Search for the cell housing the specified text and yield its [X, Y] center coordinate. 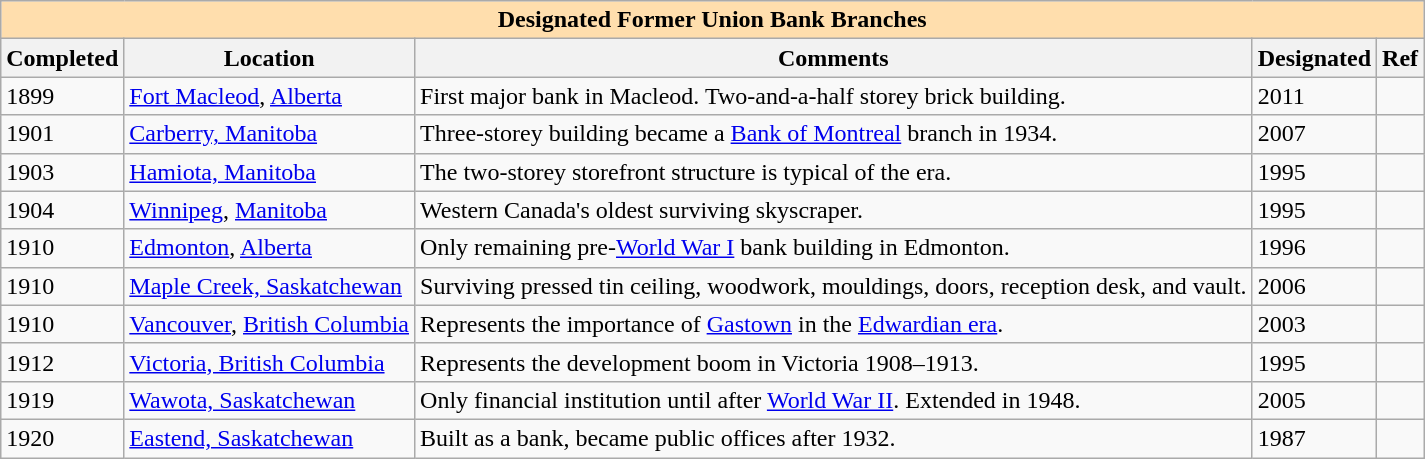
2007 [1314, 134]
2005 [1314, 400]
1920 [62, 438]
2011 [1314, 96]
Carberry, Manitoba [270, 134]
1899 [62, 96]
2003 [1314, 324]
Western Canada's oldest surviving skyscraper. [834, 210]
Maple Creek, Saskatchewan [270, 286]
1912 [62, 362]
Hamiota, Manitoba [270, 172]
Only financial institution until after World War II. Extended in 1948. [834, 400]
First major bank in Macleod. Two-and-a-half storey brick building. [834, 96]
Location [270, 58]
Represents the importance of Gastown in the Edwardian era. [834, 324]
Fort Macleod, Alberta [270, 96]
1996 [1314, 248]
Represents the development boom in Victoria 1908–1913. [834, 362]
1903 [62, 172]
Ref [1400, 58]
Built as a bank, became public offices after 1932. [834, 438]
2006 [1314, 286]
The two-storey storefront structure is typical of the era. [834, 172]
Edmonton, Alberta [270, 248]
Designated [1314, 58]
1987 [1314, 438]
Vancouver, British Columbia [270, 324]
Eastend, Saskatchewan [270, 438]
1904 [62, 210]
Comments [834, 58]
Designated Former Union Bank Branches [712, 20]
Wawota, Saskatchewan [270, 400]
Winnipeg, Manitoba [270, 210]
1901 [62, 134]
Completed [62, 58]
Only remaining pre-World War I bank building in Edmonton. [834, 248]
Three-storey building became a Bank of Montreal branch in 1934. [834, 134]
Victoria, British Columbia [270, 362]
Surviving pressed tin ceiling, woodwork, mouldings, doors, reception desk, and vault. [834, 286]
1919 [62, 400]
